Output the (X, Y) coordinate of the center of the cell containing the given text.  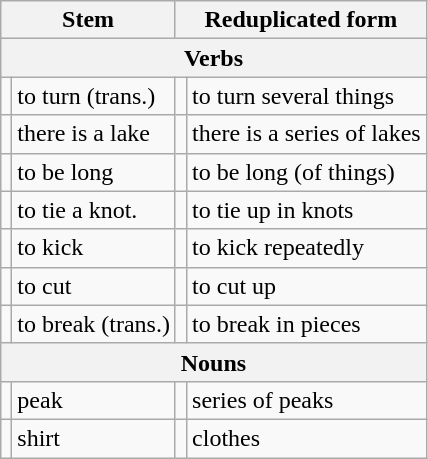
there is a lake (94, 134)
to tie up in knots (307, 210)
to break (trans.) (94, 324)
there is a series of lakes (307, 134)
series of peaks (307, 400)
to cut up (307, 286)
Verbs (214, 58)
to turn (trans.) (94, 96)
to be long (94, 172)
clothes (307, 438)
Reduplicated form (300, 20)
to kick repeatedly (307, 248)
to be long (of things) (307, 172)
shirt (94, 438)
to cut (94, 286)
to break in pieces (307, 324)
to tie a knot. (94, 210)
peak (94, 400)
Nouns (214, 362)
Stem (88, 20)
to kick (94, 248)
to turn several things (307, 96)
